Capture the cell that displays the provided text and extract its (x, y) central coordinate. 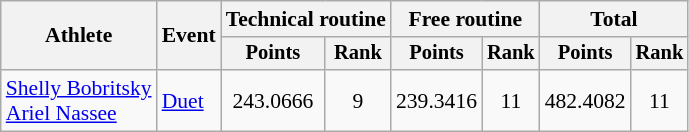
Duet (189, 100)
Athlete (79, 36)
Shelly BobritskyAriel Nassee (79, 100)
Technical routine (306, 19)
Event (189, 36)
9 (358, 100)
Free routine (466, 19)
Total (614, 19)
239.3416 (436, 100)
482.4082 (586, 100)
243.0666 (273, 100)
